For the text-containing cell, return its midpoint in (x, y) coordinate format. 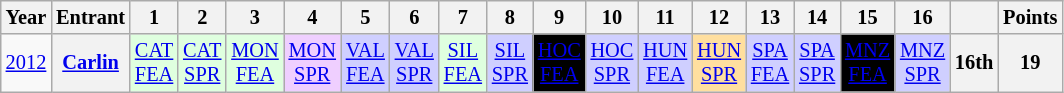
3 (254, 17)
SILSPR (510, 63)
HOCSPR (612, 63)
2 (202, 17)
CATFEA (154, 63)
19 (1030, 63)
Points (1030, 17)
MONSPR (312, 63)
6 (414, 17)
CATSPR (202, 63)
14 (817, 17)
8 (510, 17)
11 (665, 17)
10 (612, 17)
9 (560, 17)
5 (366, 17)
13 (770, 17)
12 (719, 17)
SILFEA (463, 63)
16 (922, 17)
Entrant (90, 17)
Carlin (90, 63)
HOCFEA (560, 63)
4 (312, 17)
MONFEA (254, 63)
MNZFEA (868, 63)
MNZSPR (922, 63)
SPASPR (817, 63)
VALFEA (366, 63)
VALSPR (414, 63)
HUNFEA (665, 63)
Year (26, 17)
16th (974, 63)
SPAFEA (770, 63)
15 (868, 17)
HUNSPR (719, 63)
2012 (26, 63)
1 (154, 17)
7 (463, 17)
